From the cell containing the given text, extract its center point as [X, Y] coordinate. 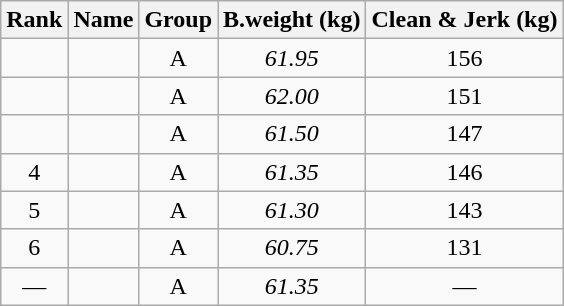
61.95 [292, 58]
Clean & Jerk (kg) [464, 20]
61.50 [292, 134]
4 [34, 172]
146 [464, 172]
Group [178, 20]
61.30 [292, 210]
Rank [34, 20]
Name [104, 20]
131 [464, 248]
143 [464, 210]
62.00 [292, 96]
5 [34, 210]
B.weight (kg) [292, 20]
60.75 [292, 248]
151 [464, 96]
147 [464, 134]
6 [34, 248]
156 [464, 58]
